Scan for the cell matching the given text and deliver its [X, Y] coordinate at center. 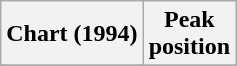
Peakposition [189, 34]
Chart (1994) [72, 34]
